Find where the given text appears and provide that cell's center as [x, y] coordinate. 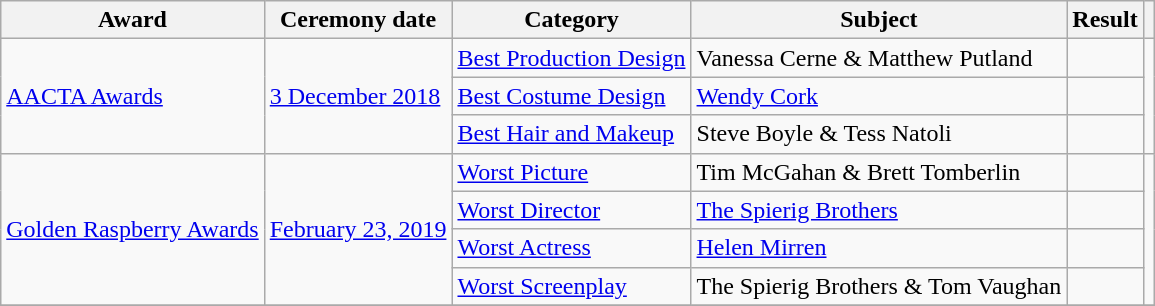
Best Costume Design [572, 96]
Best Production Design [572, 58]
Result [1105, 20]
Worst Picture [572, 172]
Ceremony date [358, 20]
The Spierig Brothers [879, 210]
Award [132, 20]
Worst Actress [572, 248]
Category [572, 20]
Worst Director [572, 210]
AACTA Awards [132, 96]
Best Hair and Makeup [572, 134]
Helen Mirren [879, 248]
Vanessa Cerne & Matthew Putland [879, 58]
Subject [879, 20]
Golden Raspberry Awards [132, 229]
February 23, 2019 [358, 229]
The Spierig Brothers & Tom Vaughan [879, 286]
Worst Screenplay [572, 286]
3 December 2018 [358, 96]
Tim McGahan & Brett Tomberlin [879, 172]
Steve Boyle & Tess Natoli [879, 134]
Wendy Cork [879, 96]
